Detect which cell encompasses the target text, then output its (x, y) center coordinate. 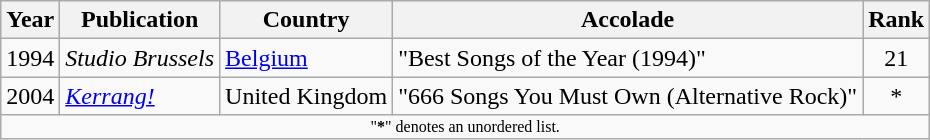
Country (306, 20)
Studio Brussels (140, 58)
Belgium (306, 58)
* (896, 96)
"666 Songs You Must Own (Alternative Rock)" (628, 96)
Accolade (628, 20)
Rank (896, 20)
United Kingdom (306, 96)
Publication (140, 20)
Year (30, 20)
"Best Songs of the Year (1994)" (628, 58)
21 (896, 58)
"*" denotes an unordered list. (466, 127)
1994 (30, 58)
2004 (30, 96)
Kerrang! (140, 96)
